Pinpoint the cell where the given text exists, returning its (X, Y) midpoint coordinate. 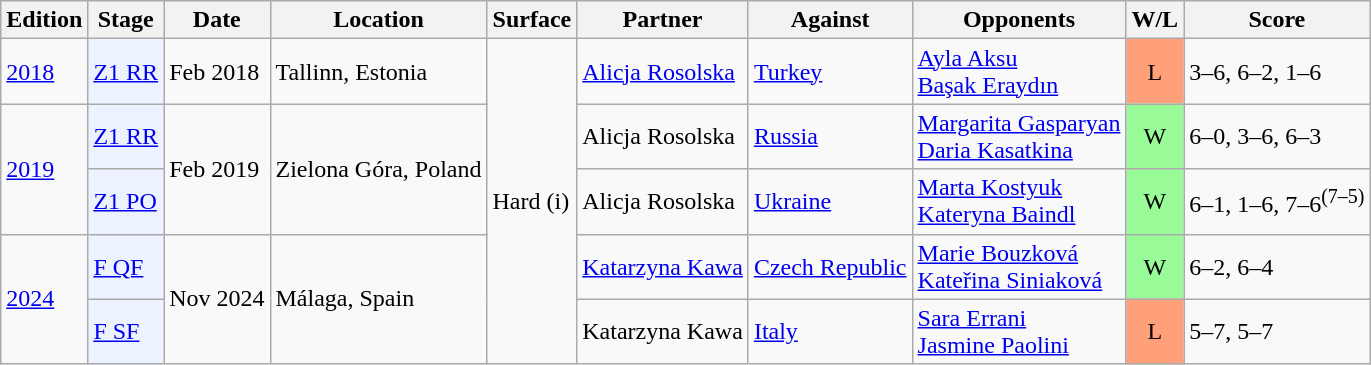
5–7, 5–7 (1277, 332)
Turkey (830, 72)
Stage (126, 20)
6–2, 6–4 (1277, 266)
6–1, 1–6, 7–6(7–5) (1277, 202)
Z1 PO (126, 202)
Zielona Góra, Poland (378, 169)
Feb 2018 (217, 72)
Czech Republic (830, 266)
2024 (44, 299)
F QF (126, 266)
Málaga, Spain (378, 299)
Against (830, 20)
Opponents (1019, 20)
Nov 2024 (217, 299)
Russia (830, 136)
Surface (532, 20)
Margarita Gasparyan Daria Kasatkina (1019, 136)
Marie Bouzková Kateřina Siniaková (1019, 266)
Edition (44, 20)
Italy (830, 332)
Sara Errani Jasmine Paolini (1019, 332)
2018 (44, 72)
3–6, 6–2, 1–6 (1277, 72)
Score (1277, 20)
Marta Kostyuk Kateryna Baindl (1019, 202)
Location (378, 20)
F SF (126, 332)
Ukraine (830, 202)
Date (217, 20)
Feb 2019 (217, 169)
2019 (44, 169)
Ayla Aksu Başak Eraydın (1019, 72)
Partner (663, 20)
6–0, 3–6, 6–3 (1277, 136)
W/L (1155, 20)
Hard (i) (532, 202)
Tallinn, Estonia (378, 72)
